Scan for the cell matching the given text and deliver its (x, y) coordinate at center. 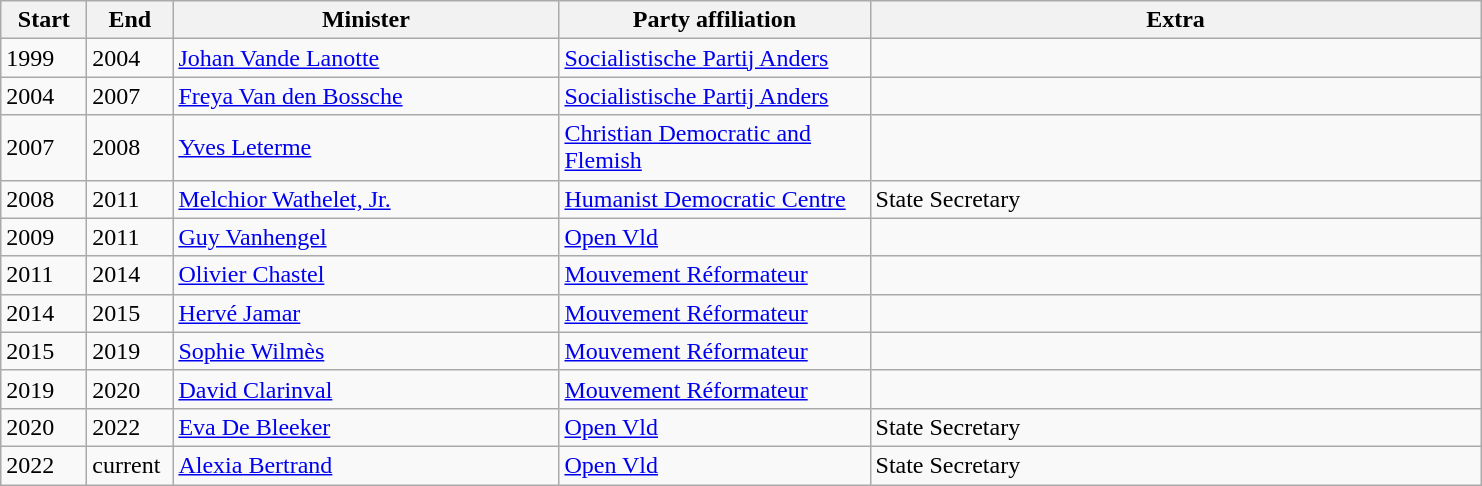
Start (44, 20)
David Clarinval (366, 389)
Melchior Wathelet, Jr. (366, 199)
Yves Leterme (366, 148)
Eva De Bleeker (366, 427)
current (130, 465)
Olivier Chastel (366, 275)
2009 (44, 237)
1999 (44, 58)
Minister (366, 20)
End (130, 20)
Humanist Democratic Centre (714, 199)
Freya Van den Bossche (366, 96)
Party affiliation (714, 20)
Guy Vanhengel (366, 237)
Hervé Jamar (366, 313)
Christian Democratic and Flemish (714, 148)
Extra (1176, 20)
Alexia Bertrand (366, 465)
Johan Vande Lanotte (366, 58)
Sophie Wilmès (366, 351)
